Scan for the cell matching the given text and deliver its (X, Y) coordinate at center. 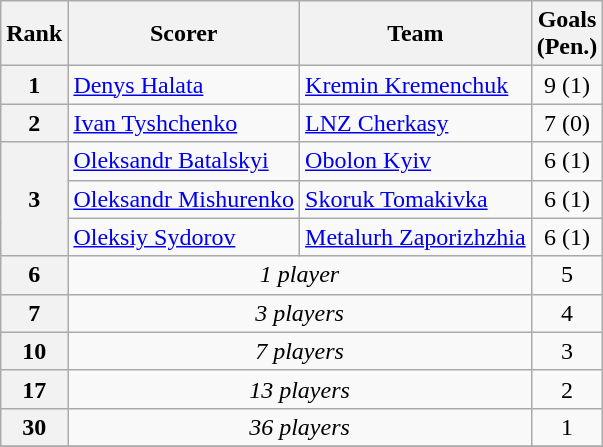
17 (34, 389)
9 (1) (567, 85)
Ivan Tyshchenko (184, 123)
Goals(Pen.) (567, 34)
10 (34, 351)
4 (567, 313)
30 (34, 427)
6 (34, 275)
1 player (300, 275)
Metalurh Zaporizhzhia (416, 237)
36 players (300, 427)
Oleksiy Sydorov (184, 237)
Kremin Kremenchuk (416, 85)
Oleksandr Mishurenko (184, 199)
7 (0) (567, 123)
LNZ Cherkasy (416, 123)
Scorer (184, 34)
Team (416, 34)
5 (567, 275)
Denys Halata (184, 85)
3 players (300, 313)
Skoruk Tomakivka (416, 199)
Rank (34, 34)
Oleksandr Batalskyi (184, 161)
7 players (300, 351)
7 (34, 313)
Obolon Kyiv (416, 161)
13 players (300, 389)
